From the cell containing the given text, extract its center point as [X, Y] coordinate. 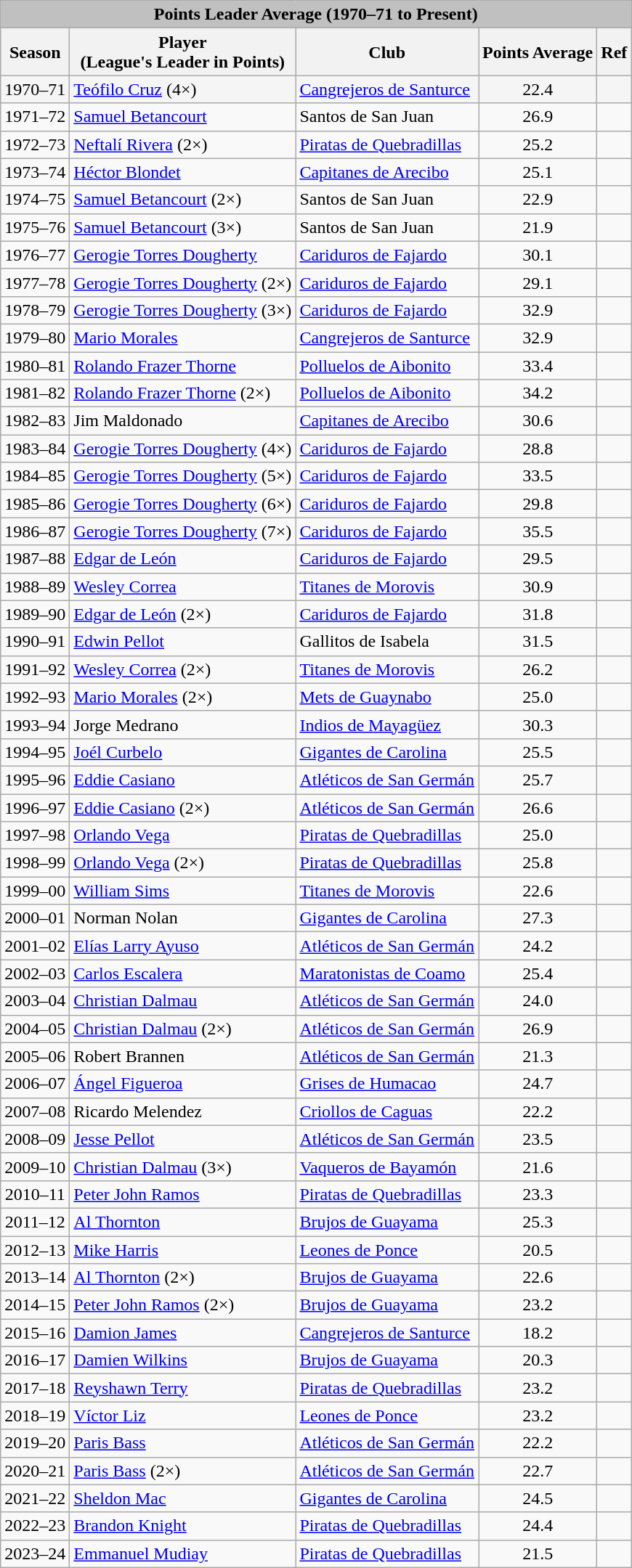
22.7 [538, 1471]
30.9 [538, 587]
26.2 [538, 669]
24.2 [538, 946]
25.4 [538, 973]
1976–77 [35, 255]
29.1 [538, 282]
Paris Bass (2×) [183, 1471]
1986–87 [35, 531]
22.4 [538, 89]
31.8 [538, 614]
2003–04 [35, 1001]
Mike Harris [183, 1249]
2008–09 [35, 1139]
Edgar de León (2×) [183, 614]
Orlando Vega (2×) [183, 863]
Samuel Betancourt (3×) [183, 227]
2009–10 [35, 1167]
21.6 [538, 1167]
25.3 [538, 1222]
29.8 [538, 504]
1974–75 [35, 200]
Samuel Betancourt [183, 117]
Paris Bass [183, 1443]
Mario Morales [183, 338]
20.5 [538, 1249]
25.5 [538, 752]
2021–22 [35, 1498]
21.9 [538, 227]
Points Average [538, 52]
Club [387, 52]
Points Leader Average (1970–71 to Present) [316, 15]
2010–11 [35, 1194]
1983–84 [35, 449]
2018–19 [35, 1416]
1982–83 [35, 421]
2004–05 [35, 1029]
2014–15 [35, 1305]
Mets de Guaynabo [387, 697]
Ricardo Melendez [183, 1111]
Gerogie Torres Dougherty (6×) [183, 504]
2020–21 [35, 1471]
33.5 [538, 476]
Víctor Liz [183, 1416]
2006–07 [35, 1084]
Jim Maldonado [183, 421]
1991–92 [35, 669]
34.2 [538, 393]
33.4 [538, 365]
Teófilo Cruz (4×) [183, 89]
1990–91 [35, 642]
23.3 [538, 1194]
1981–82 [35, 393]
1979–80 [35, 338]
24.0 [538, 1001]
2000–01 [35, 918]
30.6 [538, 421]
25.1 [538, 172]
Rolando Frazer Thorne [183, 365]
2001–02 [35, 946]
2005–06 [35, 1056]
1988–89 [35, 587]
Orlando Vega [183, 836]
30.1 [538, 255]
1977–78 [35, 282]
1971–72 [35, 117]
Brandon Knight [183, 1526]
2015–16 [35, 1333]
1992–93 [35, 697]
Joél Curbelo [183, 752]
1989–90 [35, 614]
Gerogie Torres Dougherty (7×) [183, 531]
2019–20 [35, 1443]
2011–12 [35, 1222]
18.2 [538, 1333]
Damien Wilkins [183, 1360]
1993–94 [35, 724]
Jesse Pellot [183, 1139]
Damion James [183, 1333]
28.8 [538, 449]
Emmanuel Mudiay [183, 1553]
Jorge Medrano [183, 724]
Mario Morales (2×) [183, 697]
Eddie Casiano [183, 780]
1984–85 [35, 476]
Peter John Ramos (2×) [183, 1305]
20.3 [538, 1360]
Christian Dalmau [183, 1001]
Eddie Casiano (2×) [183, 808]
Wesley Correa [183, 587]
Elías Larry Ayuso [183, 946]
26.6 [538, 808]
35.5 [538, 531]
1972–73 [35, 144]
Peter John Ramos [183, 1194]
1997–98 [35, 836]
Rolando Frazer Thorne (2×) [183, 393]
Ref [615, 52]
1975–76 [35, 227]
Gerogie Torres Dougherty (5×) [183, 476]
25.7 [538, 780]
1987–88 [35, 559]
Robert Brannen [183, 1056]
1980–81 [35, 365]
2016–17 [35, 1360]
Wesley Correa (2×) [183, 669]
1994–95 [35, 752]
Christian Dalmau (2×) [183, 1029]
Al Thornton [183, 1222]
23.5 [538, 1139]
Norman Nolan [183, 918]
2007–08 [35, 1111]
Season [35, 52]
2013–14 [35, 1278]
Carlos Escalera [183, 973]
Gerogie Torres Dougherty (3×) [183, 310]
1978–79 [35, 310]
1973–74 [35, 172]
Criollos de Caguas [387, 1111]
Gerogie Torres Dougherty (4×) [183, 449]
Al Thornton (2×) [183, 1278]
Reyshawn Terry [183, 1388]
Héctor Blondet [183, 172]
Gallitos de Isabela [387, 642]
2023–24 [35, 1553]
25.8 [538, 863]
29.5 [538, 559]
1970–71 [35, 89]
Neftalí Rivera (2×) [183, 144]
24.5 [538, 1498]
27.3 [538, 918]
22.9 [538, 200]
Player(League's Leader in Points) [183, 52]
Sheldon Mac [183, 1498]
William Sims [183, 891]
Edgar de León [183, 559]
Vaqueros de Bayamón [387, 1167]
1996–97 [35, 808]
31.5 [538, 642]
Edwin Pellot [183, 642]
1985–86 [35, 504]
30.3 [538, 724]
Samuel Betancourt (2×) [183, 200]
Indios de Mayagüez [387, 724]
Gerogie Torres Dougherty (2×) [183, 282]
1998–99 [35, 863]
21.3 [538, 1056]
Gerogie Torres Dougherty [183, 255]
25.2 [538, 144]
24.4 [538, 1526]
Maratonistas de Coamo [387, 973]
1999–00 [35, 891]
Ángel Figueroa [183, 1084]
2002–03 [35, 973]
24.7 [538, 1084]
21.5 [538, 1553]
2017–18 [35, 1388]
Grises de Humacao [387, 1084]
2022–23 [35, 1526]
Christian Dalmau (3×) [183, 1167]
2012–13 [35, 1249]
1995–96 [35, 780]
